Return [x, y] of the center of cell containing provided text 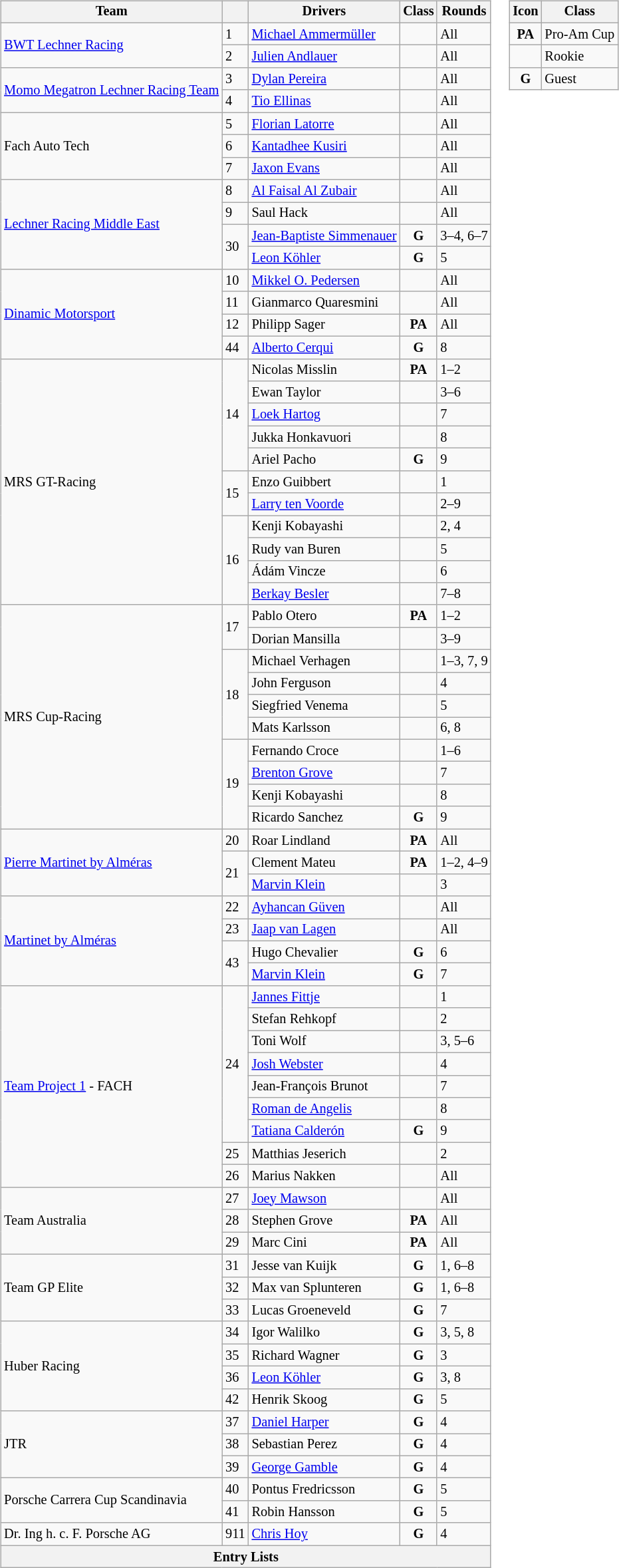
911 [235, 1534]
Ricardo Sanchez [324, 818]
41 [235, 1512]
Ayhancan Güven [324, 907]
Berkay Besler [324, 594]
10 [235, 281]
Stefan Rehkopf [324, 1019]
31 [235, 1265]
16 [235, 560]
Fernando Croce [324, 750]
Pierre Martinet by Alméras [112, 862]
Rudy van Buren [324, 549]
Jaxon Evans [324, 168]
Michael Verhagen [324, 661]
1–3, 7, 9 [464, 661]
Chris Hoy [324, 1534]
Daniel Harper [324, 1422]
3, 5, 8 [464, 1333]
Roman de Angelis [324, 1109]
Saul Hack [324, 214]
Joey Mawson [324, 1198]
33 [235, 1311]
Robin Hansson [324, 1512]
29 [235, 1243]
27 [235, 1198]
Larry ten Voorde [324, 504]
Richard Wagner [324, 1355]
2, 4 [464, 527]
38 [235, 1445]
Entry Lists [246, 1557]
42 [235, 1400]
Clement Mateu [324, 863]
36 [235, 1378]
Josh Webster [324, 1064]
20 [235, 840]
Florian Latorre [324, 124]
7–8 [464, 594]
6, 8 [464, 728]
34 [235, 1333]
Dylan Pereira [324, 79]
35 [235, 1355]
3, 8 [464, 1378]
Loek Hartog [324, 414]
25 [235, 1154]
30 [235, 246]
Lucas Groeneveld [324, 1311]
24 [235, 1064]
Brenton Grove [324, 773]
12 [235, 325]
John Ferguson [324, 683]
Rookie [580, 57]
19 [235, 784]
Tatiana Calderón [324, 1131]
28 [235, 1221]
Henrik Skoog [324, 1400]
Mats Karlsson [324, 728]
Matthias Jeserich [324, 1154]
18 [235, 695]
Igor Walilko [324, 1333]
Pro-Am Cup [580, 34]
3–9 [464, 639]
Enzo Guibbert [324, 482]
37 [235, 1422]
Pablo Otero [324, 616]
22 [235, 907]
MRS Cup-Racing [112, 717]
43 [235, 963]
Ewan Taylor [324, 392]
Ádám Vincze [324, 571]
Gianmarco Quaresmini [324, 303]
Lechner Racing Middle East [112, 225]
Team GP Elite [112, 1288]
39 [235, 1467]
Dorian Mansilla [324, 639]
1–6 [464, 750]
Stephen Grove [324, 1221]
Team Project 1 - FACH [112, 1087]
Toni Wolf [324, 1042]
BWT Lechner Racing [112, 45]
32 [235, 1288]
Fach Auto Tech [112, 146]
MRS GT-Racing [112, 482]
Dr. Ing h. c. F. Porsche AG [112, 1534]
Jannes Fittje [324, 997]
Martinet by Alméras [112, 941]
Alberto Cerqui [324, 347]
17 [235, 627]
Nicolas Misslin [324, 370]
3, 5–6 [464, 1042]
Jaap van Lagen [324, 930]
Jukka Honkavuori [324, 437]
Al Faisal Al Zubair [324, 191]
Drivers [324, 12]
Max van Splunteren [324, 1288]
Siegfried Venema [324, 706]
3–6 [464, 392]
Hugo Chevalier [324, 952]
40 [235, 1490]
Ariel Pacho [324, 460]
3–4, 6–7 [464, 235]
Jean-Baptiste Simmenauer [324, 235]
Jesse van Kuijk [324, 1265]
1–2, 4–9 [464, 863]
George Gamble [324, 1467]
Philipp Sager [324, 325]
Dinamic Motorsport [112, 314]
26 [235, 1176]
15 [235, 492]
JTR [112, 1445]
Jean-François Brunot [324, 1086]
Marius Nakken [324, 1176]
Icon [525, 12]
Guest [580, 79]
Julien Andlauer [324, 57]
14 [235, 414]
Tio Ellinas [324, 101]
Team Australia [112, 1220]
Marc Cini [324, 1243]
21 [235, 874]
Roar Lindland [324, 840]
44 [235, 347]
Mikkel O. Pedersen [324, 281]
Michael Ammermüller [324, 34]
Team [112, 12]
Huber Racing [112, 1366]
Kantadhee Kusiri [324, 146]
23 [235, 930]
Pontus Fredricsson [324, 1490]
Porsche Carrera Cup Scandinavia [112, 1501]
Rounds [464, 12]
Sebastian Perez [324, 1445]
11 [235, 303]
2–9 [464, 504]
Momo Megatron Lechner Racing Team [112, 90]
